Capture the cell that displays the provided text and extract its (X, Y) central coordinate. 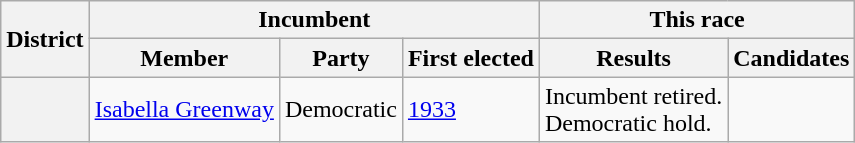
Candidates (792, 58)
1933 (470, 110)
Incumbent retired.Democratic hold. (633, 110)
Democratic (340, 110)
Member (184, 58)
District (45, 39)
Isabella Greenway (184, 110)
First elected (470, 58)
Incumbent (314, 20)
Results (633, 58)
This race (696, 20)
Party (340, 58)
